Scan for the cell matching the given text and deliver its [x, y] coordinate at center. 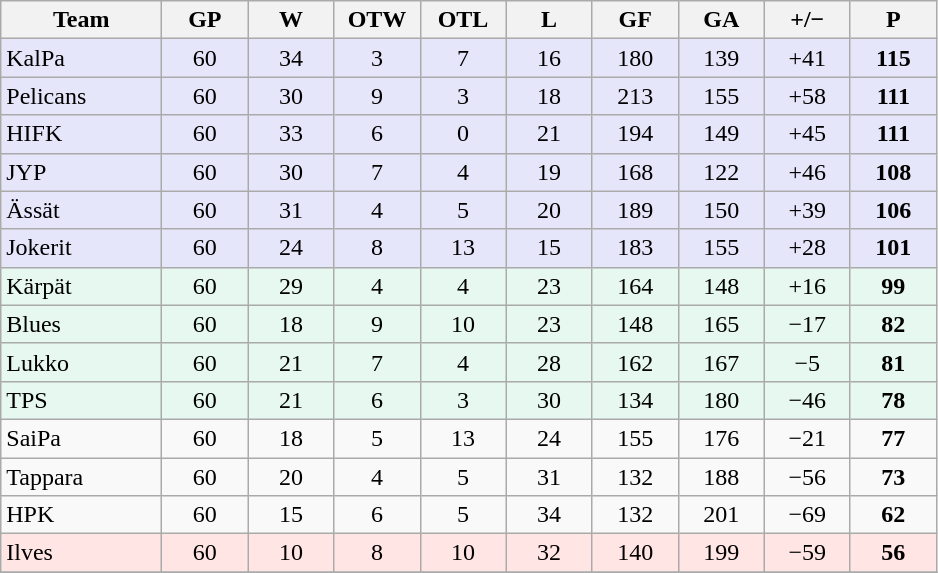
56 [893, 553]
149 [721, 134]
33 [291, 134]
SaiPa [82, 438]
183 [635, 248]
KalPa [82, 58]
78 [893, 400]
Tappara [82, 477]
81 [893, 362]
+16 [807, 286]
164 [635, 286]
106 [893, 210]
TPS [82, 400]
Blues [82, 324]
−5 [807, 362]
OTL [463, 20]
0 [463, 134]
150 [721, 210]
213 [635, 96]
GF [635, 20]
16 [549, 58]
−21 [807, 438]
201 [721, 515]
194 [635, 134]
19 [549, 172]
77 [893, 438]
82 [893, 324]
+28 [807, 248]
162 [635, 362]
165 [721, 324]
122 [721, 172]
115 [893, 58]
+58 [807, 96]
176 [721, 438]
−59 [807, 553]
139 [721, 58]
168 [635, 172]
OTW [377, 20]
Lukko [82, 362]
HPK [82, 515]
GA [721, 20]
Jokerit [82, 248]
Pelicans [82, 96]
−69 [807, 515]
Team [82, 20]
Ässät [82, 210]
Kärpät [82, 286]
134 [635, 400]
GP [205, 20]
32 [549, 553]
W [291, 20]
−17 [807, 324]
99 [893, 286]
L [549, 20]
73 [893, 477]
108 [893, 172]
+45 [807, 134]
28 [549, 362]
+/− [807, 20]
+41 [807, 58]
199 [721, 553]
62 [893, 515]
+39 [807, 210]
P [893, 20]
188 [721, 477]
HIFK [82, 134]
JYP [82, 172]
Ilves [82, 553]
−46 [807, 400]
140 [635, 553]
+46 [807, 172]
167 [721, 362]
189 [635, 210]
−56 [807, 477]
29 [291, 286]
101 [893, 248]
